Determine the [X, Y] coordinate at the center of the cell enclosing the given text.  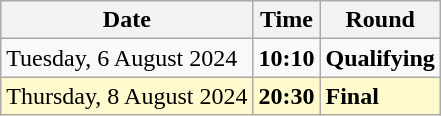
Round [380, 20]
Tuesday, 6 August 2024 [127, 58]
Date [127, 20]
Thursday, 8 August 2024 [127, 96]
Time [286, 20]
20:30 [286, 96]
Final [380, 96]
Qualifying [380, 58]
10:10 [286, 58]
